Capture the cell that displays the provided text and extract its (x, y) central coordinate. 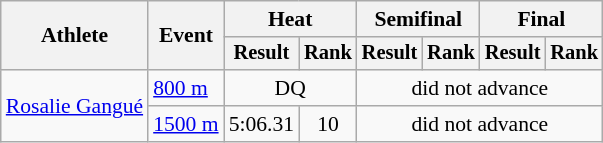
Final (542, 19)
1500 m (186, 124)
10 (328, 124)
Semifinal (418, 19)
Event (186, 36)
DQ (290, 88)
Athlete (74, 36)
Rosalie Gangué (74, 106)
800 m (186, 88)
Heat (290, 19)
5:06.31 (262, 124)
